Pinpoint the cell where the given text exists, returning its [x, y] midpoint coordinate. 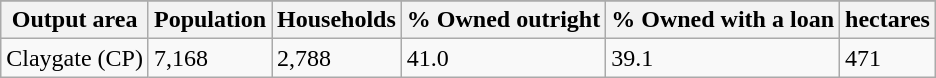
Households [337, 20]
hectares [888, 20]
7,168 [210, 58]
2,788 [337, 58]
Output area [75, 20]
41.0 [503, 58]
39.1 [723, 58]
Population [210, 20]
471 [888, 58]
% Owned outright [503, 20]
Claygate (CP) [75, 58]
% Owned with a loan [723, 20]
